For the text-containing cell, return its midpoint in [x, y] coordinate format. 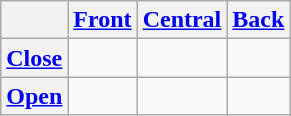
Back [258, 20]
Close [34, 58]
Open [34, 96]
Central [182, 20]
Front [102, 20]
